Find where the given text appears and provide that cell's center as (X, Y) coordinate. 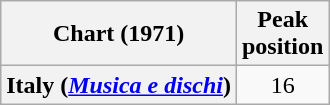
16 (282, 85)
Peakposition (282, 34)
Italy (Musica e dischi) (119, 85)
Chart (1971) (119, 34)
